Identify which cell holds the provided text, then report its [x, y] central coordinate. 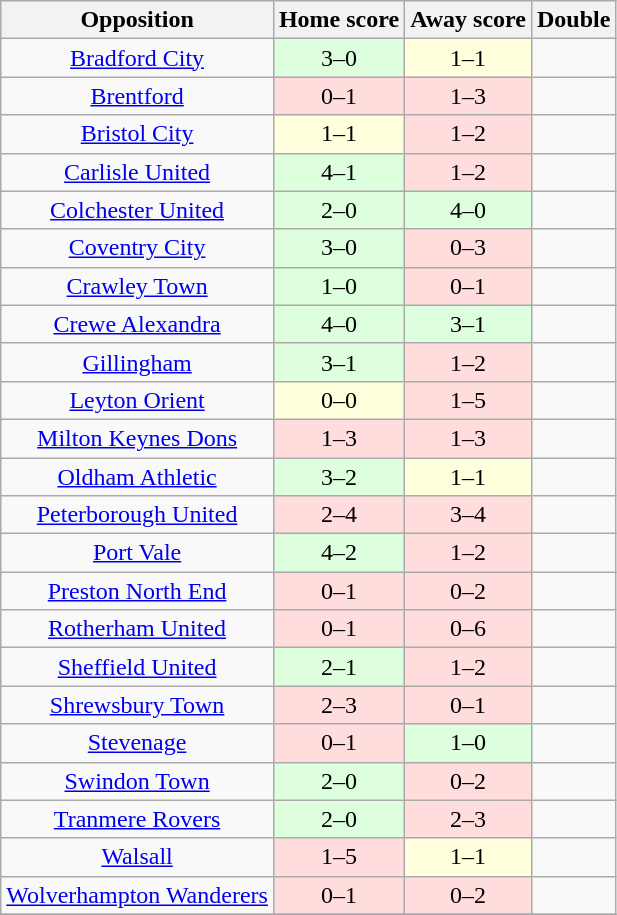
Crewe Alexandra [138, 324]
Walsall [138, 857]
Shrewsbury Town [138, 705]
Crawley Town [138, 286]
Bradford City [138, 58]
Bristol City [138, 134]
Milton Keynes Dons [138, 438]
Opposition [138, 20]
Swindon Town [138, 781]
Peterborough United [138, 515]
Sheffield United [138, 667]
0–6 [468, 629]
Coventry City [138, 248]
Port Vale [138, 553]
Away score [468, 20]
3–4 [468, 515]
Rotherham United [138, 629]
Leyton Orient [138, 400]
Colchester United [138, 210]
Gillingham [138, 362]
Preston North End [138, 591]
Stevenage [138, 743]
Home score [338, 20]
0–3 [468, 248]
4–1 [338, 172]
Double [573, 20]
3–2 [338, 477]
Brentford [138, 96]
Oldham Athletic [138, 477]
Wolverhampton Wanderers [138, 895]
0–0 [338, 400]
2–1 [338, 667]
Carlisle United [138, 172]
Tranmere Rovers [138, 819]
4–2 [338, 553]
2–4 [338, 515]
